Extract the [X, Y] coordinate from the center of the cell holding the provided text.  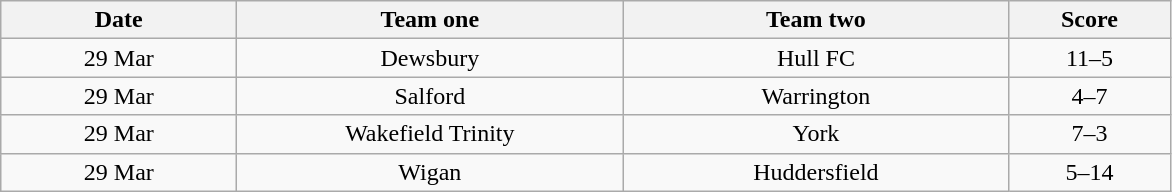
Warrington [816, 96]
7–3 [1090, 134]
Wigan [430, 172]
Hull FC [816, 58]
Date [119, 20]
Team two [816, 20]
Score [1090, 20]
Team one [430, 20]
Dewsbury [430, 58]
Salford [430, 96]
Huddersfield [816, 172]
Wakefield Trinity [430, 134]
11–5 [1090, 58]
5–14 [1090, 172]
York [816, 134]
4–7 [1090, 96]
